Determine the (X, Y) coordinate at the center of the cell enclosing the given text.  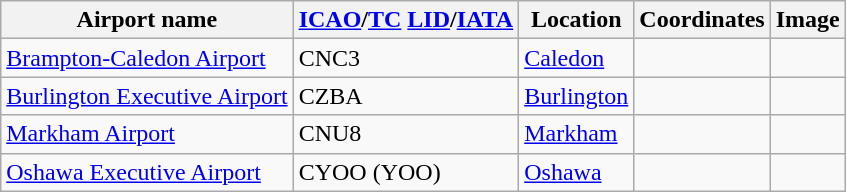
Oshawa (576, 172)
Markham (576, 134)
Location (576, 20)
Burlington Executive Airport (147, 96)
Image (808, 20)
Markham Airport (147, 134)
Burlington (576, 96)
Airport name (147, 20)
CYOO (YOO) (406, 172)
CZBA (406, 96)
ICAO/TC LID/IATA (406, 20)
Brampton-Caledon Airport (147, 58)
Coordinates (702, 20)
Caledon (576, 58)
CNU8 (406, 134)
Oshawa Executive Airport (147, 172)
CNC3 (406, 58)
